Provide the (X, Y) coordinate of the cell's center where the given text is located.  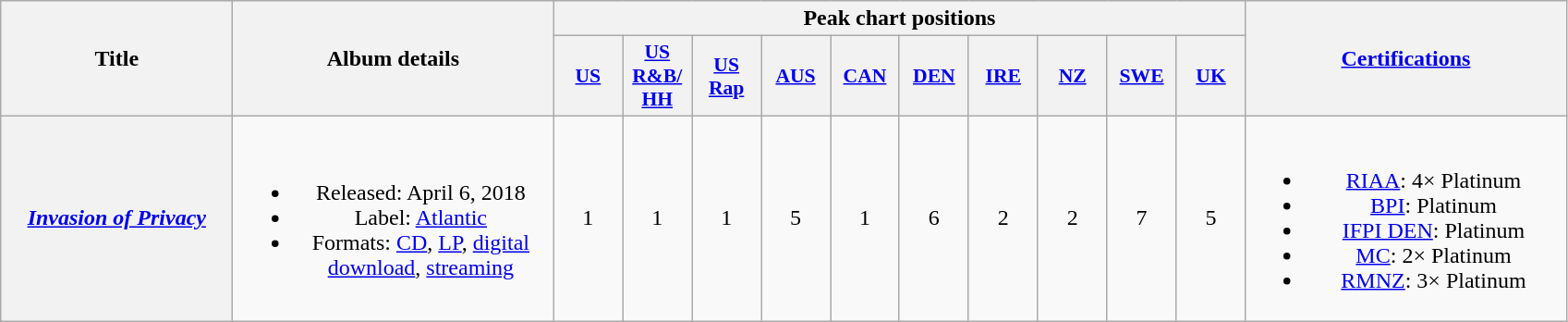
US (588, 76)
NZ (1072, 76)
USR&B/HH (658, 76)
AUS (796, 76)
SWE (1142, 76)
Released: April 6, 2018Label: AtlanticFormats: CD, LP, digital download, streaming (394, 218)
Album details (394, 59)
7 (1142, 218)
Invasion of Privacy (116, 218)
USRap (726, 76)
Title (116, 59)
CAN (865, 76)
RIAA: 4× PlatinumBPI: PlatinumIFPI DEN: PlatinumMC: 2× PlatinumRMNZ: 3× Platinum (1406, 218)
6 (933, 218)
IRE (1003, 76)
UK (1210, 76)
Certifications (1406, 59)
Peak chart positions (900, 19)
DEN (933, 76)
